Identify which cell holds the provided text, then report its (x, y) central coordinate. 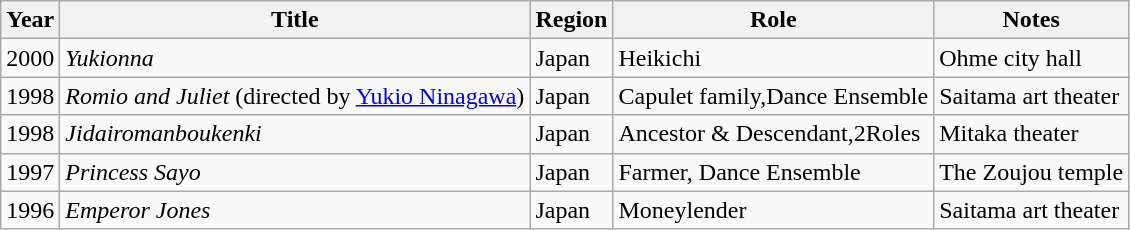
Princess Sayo (295, 172)
Role (774, 20)
Year (30, 20)
Yukionna (295, 58)
Emperor Jones (295, 210)
Romio and Juliet (directed by Yukio Ninagawa) (295, 96)
Region (572, 20)
Heikichi (774, 58)
Capulet family,Dance Ensemble (774, 96)
Ancestor & Descendant,2Roles (774, 134)
Ohme city hall (1032, 58)
Moneylender (774, 210)
Notes (1032, 20)
1997 (30, 172)
The Zoujou temple (1032, 172)
Farmer, Dance Ensemble (774, 172)
2000 (30, 58)
Jidairomanboukenki (295, 134)
1996 (30, 210)
Mitaka theater (1032, 134)
Title (295, 20)
